Identify which cell holds the provided text, then report its (x, y) central coordinate. 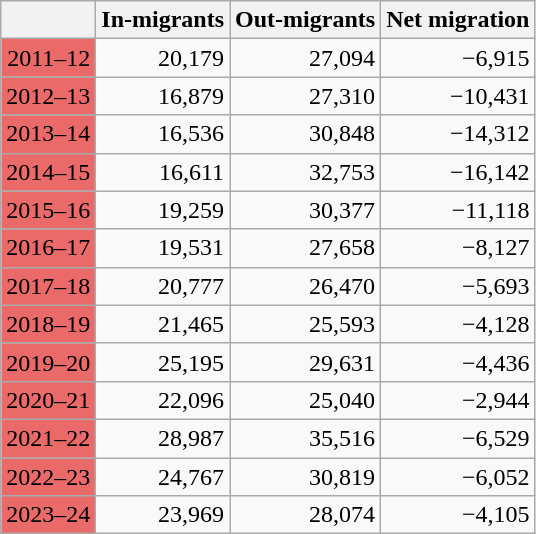
25,040 (306, 400)
−5,693 (458, 286)
−8,127 (458, 248)
−16,142 (458, 172)
26,470 (306, 286)
2020–21 (48, 400)
25,593 (306, 324)
2016–17 (48, 248)
−11,118 (458, 210)
2014–15 (48, 172)
2021–22 (48, 438)
24,767 (163, 477)
19,531 (163, 248)
30,377 (306, 210)
28,074 (306, 515)
30,819 (306, 477)
2013–14 (48, 134)
2015–16 (48, 210)
29,631 (306, 362)
Out-migrants (306, 20)
−6,529 (458, 438)
−4,128 (458, 324)
27,094 (306, 58)
27,658 (306, 248)
2022–23 (48, 477)
27,310 (306, 96)
25,195 (163, 362)
20,179 (163, 58)
21,465 (163, 324)
2011–12 (48, 58)
28,987 (163, 438)
19,259 (163, 210)
Net migration (458, 20)
2017–18 (48, 286)
22,096 (163, 400)
16,611 (163, 172)
2012–13 (48, 96)
20,777 (163, 286)
In-migrants (163, 20)
−10,431 (458, 96)
−4,105 (458, 515)
16,536 (163, 134)
−14,312 (458, 134)
2023–24 (48, 515)
23,969 (163, 515)
30,848 (306, 134)
−6,915 (458, 58)
35,516 (306, 438)
−6,052 (458, 477)
2018–19 (48, 324)
2019–20 (48, 362)
−2,944 (458, 400)
−4,436 (458, 362)
16,879 (163, 96)
32,753 (306, 172)
